From the cell containing the given text, extract its center point as (X, Y) coordinate. 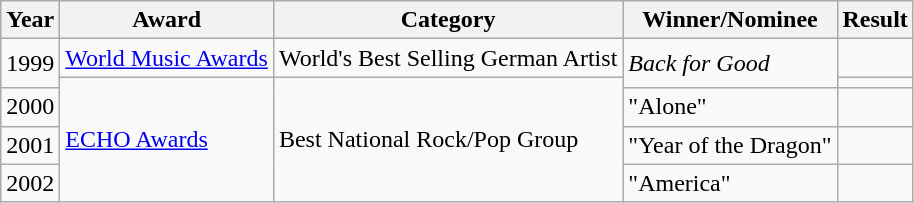
Category (448, 20)
Result (875, 20)
Back for Good (730, 64)
"Alone" (730, 107)
World's Best Selling German Artist (448, 58)
World Music Awards (167, 58)
Award (167, 20)
ECHO Awards (167, 140)
"Year of the Dragon" (730, 145)
1999 (30, 64)
2002 (30, 183)
Best National Rock/Pop Group (448, 140)
Year (30, 20)
Winner/Nominee (730, 20)
2001 (30, 145)
2000 (30, 107)
"America" (730, 183)
